Provide the (X, Y) coordinate of the cell's center where the given text is located.  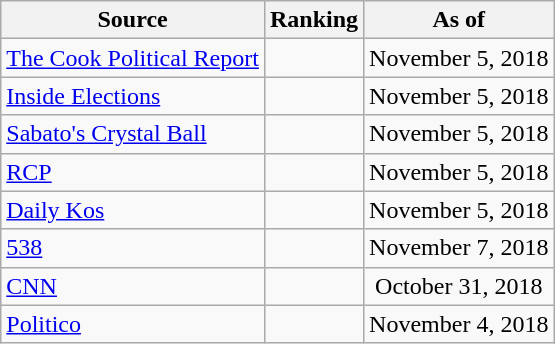
Source (133, 20)
Ranking (314, 20)
November 7, 2018 (459, 248)
Inside Elections (133, 96)
Daily Kos (133, 210)
538 (133, 248)
Sabato's Crystal Ball (133, 134)
October 31, 2018 (459, 286)
The Cook Political Report (133, 58)
Politico (133, 324)
As of (459, 20)
CNN (133, 286)
November 4, 2018 (459, 324)
RCP (133, 172)
